Determine the [x, y] coordinate at the center of the cell enclosing the given text.  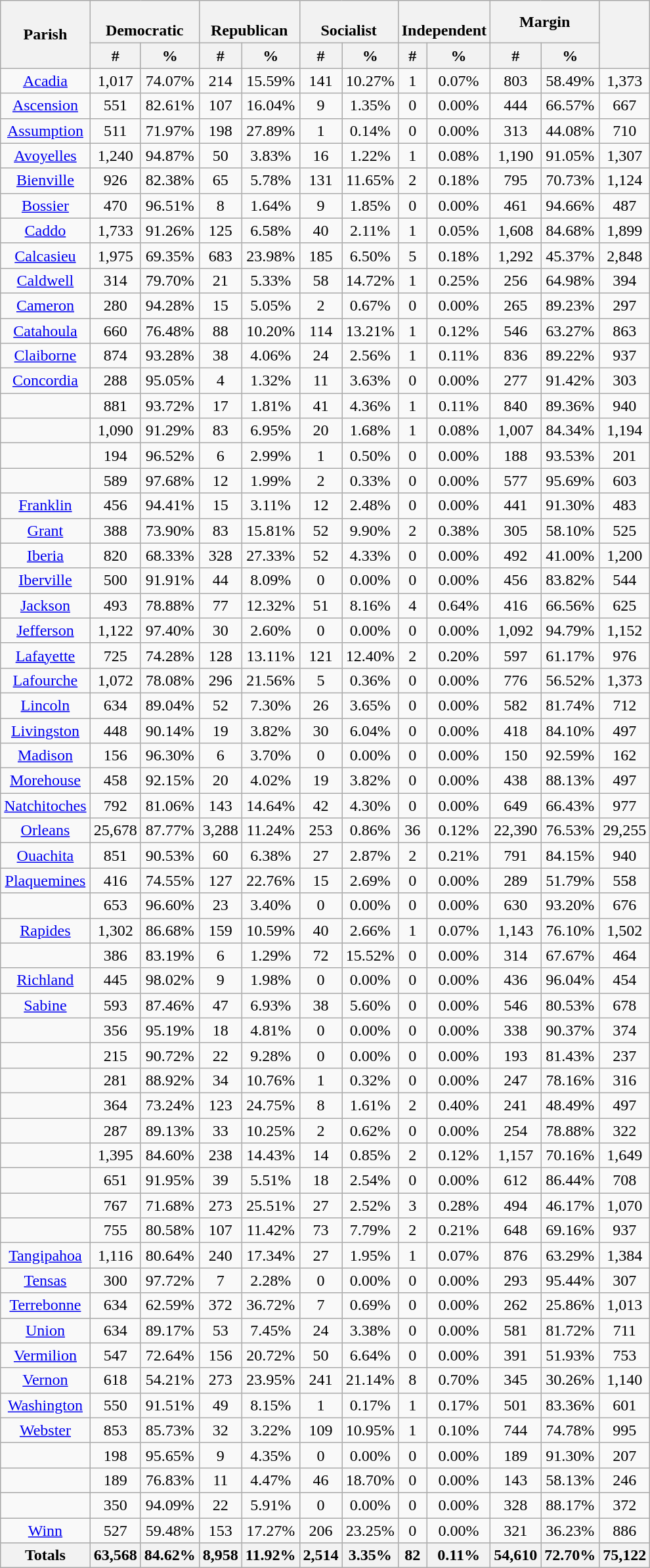
593 [116, 1005]
71.97% [169, 131]
11.92% [271, 1556]
4.36% [370, 406]
Ouachita [45, 856]
1.98% [271, 980]
3.11% [271, 506]
25.86% [570, 1305]
1.29% [271, 955]
Jefferson [45, 630]
Morehouse [45, 781]
58.49% [570, 81]
14.72% [370, 280]
76.53% [570, 831]
660 [116, 330]
1,072 [116, 680]
288 [116, 381]
1,070 [625, 1206]
15.59% [271, 81]
22.76% [271, 881]
238 [221, 1156]
470 [116, 206]
678 [625, 1005]
493 [116, 605]
79.70% [169, 280]
Claiborne [45, 356]
0.14% [370, 131]
6.04% [370, 731]
418 [516, 731]
10.25% [271, 1130]
84.62% [169, 1556]
3.38% [370, 1330]
441 [516, 506]
791 [516, 856]
86.68% [169, 930]
648 [516, 1230]
92.59% [570, 756]
89.13% [169, 1130]
23.25% [370, 1531]
96.51% [169, 206]
338 [516, 1030]
Livingston [45, 731]
215 [116, 1055]
803 [516, 81]
9.28% [271, 1055]
356 [116, 1030]
36.72% [271, 1305]
0.86% [370, 831]
0.70% [459, 1380]
93.72% [169, 406]
7.79% [370, 1230]
Bienville [45, 181]
2.52% [370, 1206]
289 [516, 881]
185 [320, 255]
254 [516, 1130]
649 [516, 806]
676 [625, 905]
78.16% [570, 1080]
93.28% [169, 356]
20.72% [271, 1355]
17.34% [271, 1255]
262 [516, 1305]
0.10% [459, 1430]
0.20% [459, 655]
Ascension [45, 106]
95.44% [570, 1280]
81.74% [570, 705]
81.06% [169, 806]
82.61% [169, 106]
61.17% [570, 655]
1,124 [625, 181]
214 [221, 81]
94.66% [570, 206]
15.81% [271, 531]
87.46% [169, 1005]
618 [116, 1380]
14.64% [271, 806]
88.13% [570, 781]
90.72% [169, 1055]
17 [221, 406]
5.33% [271, 280]
85.73% [169, 1430]
91.95% [169, 1181]
597 [516, 655]
386 [116, 955]
82 [412, 1556]
Jackson [45, 605]
461 [516, 206]
Vermilion [45, 1355]
Vernon [45, 1380]
13.11% [271, 655]
74.28% [169, 655]
206 [320, 1531]
753 [625, 1355]
558 [625, 881]
Calcasieu [45, 255]
712 [625, 705]
72.70% [570, 1556]
65 [221, 181]
438 [516, 781]
851 [116, 856]
1,384 [625, 1255]
246 [625, 1480]
Cameron [45, 305]
15.52% [370, 955]
90.53% [169, 856]
1,190 [516, 156]
0.64% [459, 605]
33 [221, 1130]
0.36% [370, 680]
881 [116, 406]
66.57% [570, 106]
201 [625, 456]
1,395 [116, 1156]
97.68% [169, 481]
84.34% [570, 431]
581 [516, 1330]
874 [116, 356]
711 [625, 1330]
577 [516, 481]
88 [221, 330]
710 [625, 131]
8.15% [271, 1405]
89.04% [169, 705]
Socialist [349, 22]
141 [320, 81]
667 [625, 106]
82.38% [169, 181]
Bossier [45, 206]
56.52% [570, 680]
0.28% [459, 1206]
1,975 [116, 255]
313 [516, 131]
1,307 [625, 156]
Washington [45, 1405]
767 [116, 1206]
307 [625, 1280]
1,194 [625, 431]
Assumption [45, 131]
886 [625, 1531]
71.68% [169, 1206]
74.55% [169, 881]
84.15% [570, 856]
97.40% [169, 630]
26 [320, 705]
16 [320, 156]
8.09% [271, 580]
75,122 [625, 1556]
Webster [45, 1430]
41 [320, 406]
8.16% [370, 605]
836 [516, 356]
44.08% [570, 131]
97.72% [169, 1280]
454 [625, 980]
321 [516, 1531]
3.63% [370, 381]
725 [116, 655]
74.07% [169, 81]
0.62% [370, 1130]
80.64% [169, 1255]
Parish [45, 34]
45.37% [570, 255]
10.95% [370, 1430]
69.35% [169, 255]
316 [625, 1080]
11.65% [370, 181]
76.83% [169, 1480]
84.60% [169, 1156]
1,157 [516, 1156]
5.60% [370, 1005]
1.35% [370, 106]
527 [116, 1531]
91.91% [169, 580]
1,502 [625, 930]
1.85% [370, 206]
11.24% [271, 831]
Concordia [45, 381]
1,292 [516, 255]
501 [516, 1405]
95.19% [169, 1030]
25.51% [271, 1206]
305 [516, 531]
Rapides [45, 930]
91.29% [169, 431]
820 [116, 555]
90.37% [570, 1030]
58.10% [570, 531]
582 [516, 705]
127 [221, 881]
Avoyelles [45, 156]
68.33% [169, 555]
94.41% [169, 506]
6.93% [271, 1005]
153 [221, 1531]
Margin [545, 22]
13.21% [370, 330]
2.99% [271, 456]
525 [625, 531]
128 [221, 655]
Union [45, 1330]
10.27% [370, 81]
70.73% [570, 181]
364 [116, 1105]
6.38% [271, 856]
4.33% [370, 555]
5.51% [271, 1181]
80.53% [570, 1005]
121 [320, 655]
27.33% [271, 555]
96.60% [169, 905]
3.35% [370, 1556]
253 [320, 831]
86.44% [570, 1181]
1.68% [370, 431]
240 [221, 1255]
977 [625, 806]
0.50% [370, 456]
16.04% [271, 106]
34 [221, 1080]
995 [625, 1430]
388 [116, 531]
876 [516, 1255]
123 [221, 1105]
7.30% [271, 705]
93.53% [570, 456]
24.75% [271, 1105]
49 [221, 1405]
91.51% [169, 1405]
494 [516, 1206]
1,200 [625, 555]
436 [516, 980]
60 [221, 856]
280 [116, 305]
1,092 [516, 630]
88.92% [169, 1080]
188 [516, 456]
1.95% [370, 1255]
1,302 [116, 930]
9.90% [370, 531]
0.25% [459, 280]
1,013 [625, 1305]
7.45% [271, 1330]
4.81% [271, 1030]
350 [116, 1505]
Iberia [45, 555]
125 [221, 230]
194 [116, 456]
1,649 [625, 1156]
550 [116, 1405]
0.38% [459, 531]
66.56% [570, 605]
2,848 [625, 255]
78.08% [169, 680]
36 [412, 831]
58 [320, 280]
6.50% [370, 255]
1,140 [625, 1380]
2.60% [271, 630]
67.67% [570, 955]
1,608 [516, 230]
32 [221, 1430]
2.54% [370, 1181]
95.69% [570, 481]
11.42% [271, 1230]
73 [320, 1230]
76.48% [169, 330]
277 [516, 381]
6.64% [370, 1355]
69.16% [570, 1230]
Madison [45, 756]
96.52% [169, 456]
Democratic [144, 22]
391 [516, 1355]
1,007 [516, 431]
76.10% [570, 930]
1,017 [116, 81]
1.32% [271, 381]
96.30% [169, 756]
Natchitoches [45, 806]
1,122 [116, 630]
Plaquemines [45, 881]
1.61% [370, 1105]
2.28% [271, 1280]
Acadia [45, 81]
87.77% [169, 831]
0.67% [370, 305]
265 [516, 305]
29,255 [625, 831]
88.17% [570, 1505]
59.48% [169, 1531]
0.32% [370, 1080]
Tensas [45, 1280]
62.59% [169, 1305]
464 [625, 955]
63.27% [570, 330]
792 [116, 806]
91.05% [570, 156]
1,240 [116, 156]
95.65% [169, 1455]
483 [625, 506]
5.78% [271, 181]
27.89% [271, 131]
Independent [444, 22]
14.43% [271, 1156]
Republican [249, 22]
66.43% [570, 806]
297 [625, 305]
90.14% [169, 731]
89.22% [570, 356]
296 [221, 680]
1.22% [370, 156]
23.95% [271, 1380]
2.48% [370, 506]
256 [516, 280]
708 [625, 1181]
58.13% [570, 1480]
Richland [45, 980]
77 [221, 605]
589 [116, 481]
3,288 [221, 831]
2.11% [370, 230]
91.26% [169, 230]
109 [320, 1430]
72 [320, 955]
2.87% [370, 856]
5.91% [271, 1505]
500 [116, 580]
0.85% [370, 1156]
2,514 [320, 1556]
6.95% [271, 431]
3.70% [271, 756]
Catahoula [45, 330]
51.79% [570, 881]
625 [625, 605]
70.16% [570, 1156]
448 [116, 731]
3.22% [271, 1430]
21.14% [370, 1380]
492 [516, 555]
322 [625, 1130]
630 [516, 905]
23.98% [271, 255]
755 [116, 1230]
131 [320, 181]
4.02% [271, 781]
651 [116, 1181]
14 [320, 1156]
93.20% [570, 905]
Grant [45, 531]
10.20% [271, 330]
247 [516, 1080]
10.76% [271, 1080]
53 [221, 1330]
2.56% [370, 356]
8,958 [221, 1556]
23 [221, 905]
744 [516, 1430]
89.17% [169, 1330]
46.17% [570, 1206]
Tangipahoa [45, 1255]
81.72% [570, 1330]
Totals [45, 1556]
159 [221, 930]
94.87% [169, 156]
1,116 [116, 1255]
193 [516, 1055]
84.10% [570, 731]
374 [625, 1030]
Caddo [45, 230]
48.49% [570, 1105]
44 [221, 580]
12.32% [271, 605]
94.28% [169, 305]
64.98% [570, 280]
54.21% [169, 1380]
840 [516, 406]
89.23% [570, 305]
1,090 [116, 431]
551 [116, 106]
2.69% [370, 881]
Winn [45, 1531]
84.68% [570, 230]
444 [516, 106]
25,678 [116, 831]
653 [116, 905]
21 [221, 280]
394 [625, 280]
603 [625, 481]
547 [116, 1355]
73.90% [169, 531]
80.58% [169, 1230]
303 [625, 381]
0.40% [459, 1105]
926 [116, 181]
92.15% [169, 781]
Lafayette [45, 655]
91.42% [570, 381]
1,899 [625, 230]
83.36% [570, 1405]
96.04% [570, 980]
1,143 [516, 930]
150 [516, 756]
95.05% [169, 381]
863 [625, 330]
511 [116, 131]
162 [625, 756]
1.64% [271, 206]
683 [221, 255]
30.26% [570, 1380]
22,390 [516, 831]
345 [516, 1380]
114 [320, 330]
51.93% [570, 1355]
Iberville [45, 580]
17.27% [271, 1531]
445 [116, 980]
458 [116, 781]
Terrebonne [45, 1305]
47 [221, 1005]
21.56% [271, 680]
94.79% [570, 630]
72.64% [169, 1355]
Franklin [45, 506]
Lincoln [45, 705]
83.19% [169, 955]
94.09% [169, 1505]
612 [516, 1181]
776 [516, 680]
5.05% [271, 305]
Caldwell [45, 280]
12.40% [370, 655]
98.02% [169, 980]
487 [625, 206]
3 [412, 1206]
73.24% [169, 1105]
4.47% [271, 1480]
4.35% [271, 1455]
0.33% [370, 481]
4.30% [370, 806]
6.58% [271, 230]
4.06% [271, 356]
1.81% [271, 406]
63.29% [570, 1255]
853 [116, 1430]
3.40% [271, 905]
1,152 [625, 630]
42 [320, 806]
601 [625, 1405]
46 [320, 1480]
795 [516, 181]
18.70% [370, 1480]
0.69% [370, 1305]
207 [625, 1455]
1.99% [271, 481]
544 [625, 580]
Sabine [45, 1005]
81.43% [570, 1055]
41.00% [570, 555]
293 [516, 1280]
54,610 [516, 1556]
63,568 [116, 1556]
36.23% [570, 1531]
2.66% [370, 930]
10.59% [271, 930]
3.65% [370, 705]
237 [625, 1055]
39 [221, 1181]
1,733 [116, 230]
74.78% [570, 1430]
976 [625, 655]
83.82% [570, 580]
Orleans [45, 831]
Lafourche [45, 680]
281 [116, 1080]
287 [116, 1130]
0.05% [459, 230]
51 [320, 605]
300 [116, 1280]
3.83% [271, 156]
89.36% [570, 406]
